From the cell containing the given text, extract its center point as (X, Y) coordinate. 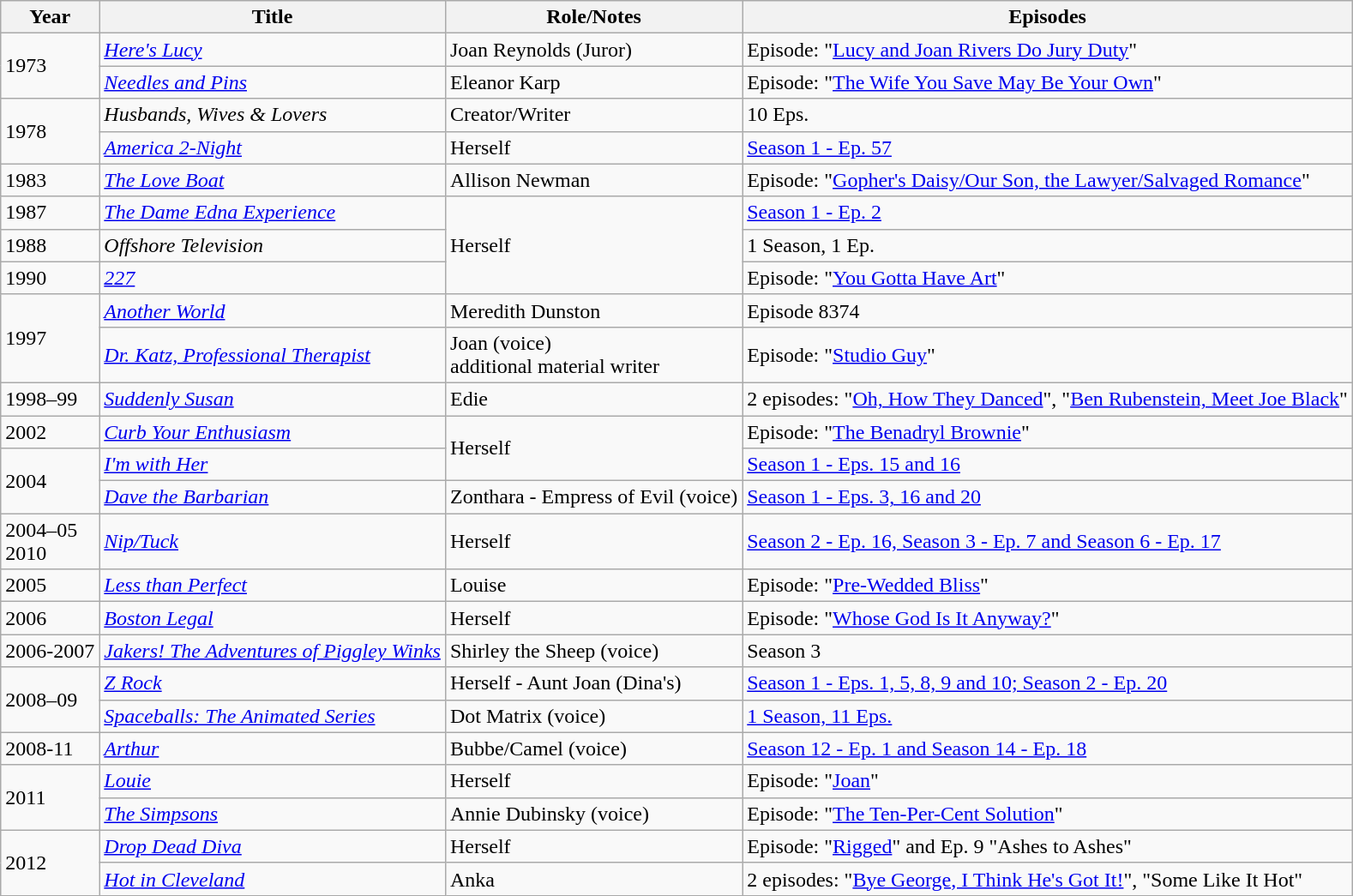
1 Season, 1 Ep. (1048, 245)
2002 (50, 431)
Episode 8374 (1048, 310)
Shirley the Sheep (voice) (593, 651)
1978 (50, 131)
Season 1 - Eps. 1, 5, 8, 9 and 10; Season 2 - Ep. 20 (1048, 683)
Episode: "The Benadryl Brownie" (1048, 431)
Herself - Aunt Joan (Dina's) (593, 683)
Season 1 - Eps. 15 and 16 (1048, 465)
Title (273, 17)
Creator/Writer (593, 115)
Less than Perfect (273, 586)
Episode: "Lucy and Joan Rivers Do Jury Duty" (1048, 50)
Anka (593, 879)
Season 2 - Ep. 16, Season 3 - Ep. 7 and Season 6 - Ep. 17 (1048, 542)
Meredith Dunston (593, 310)
Episode: "Studio Guy" (1048, 355)
Episode: "Pre-Wedded Bliss" (1048, 586)
Boston Legal (273, 618)
Dr. Katz, Professional Therapist (273, 355)
Suddenly Susan (273, 399)
Joan Reynolds (Juror) (593, 50)
Dave the Barbarian (273, 497)
1990 (50, 278)
2004 (50, 481)
2012 (50, 863)
1983 (50, 180)
Nip/Tuck (273, 542)
I'm with Her (273, 465)
2008-11 (50, 749)
Arthur (273, 749)
1988 (50, 245)
Another World (273, 310)
The Simpsons (273, 814)
1973 (50, 66)
Zonthara - Empress of Evil (voice) (593, 497)
Season 12 - Ep. 1 and Season 14 - Ep. 18 (1048, 749)
Episode: "Joan" (1048, 781)
Episode: "Gopher's Daisy/Our Son, the Lawyer/Salvaged Romance" (1048, 180)
Episode: "You Gotta Have Art" (1048, 278)
Z Rock (273, 683)
Episode: "Whose God Is It Anyway?" (1048, 618)
America 2-Night (273, 147)
1998–99 (50, 399)
Role/Notes (593, 17)
227 (273, 278)
2011 (50, 797)
Episodes (1048, 17)
Season 3 (1048, 651)
2 episodes: "Bye George, I Think He's Got It!", "Some Like It Hot" (1048, 879)
Spaceballs: The Animated Series (273, 716)
Bubbe/Camel (voice) (593, 749)
The Dame Edna Experience (273, 213)
Year (50, 17)
Episode: "The Ten-Per-Cent Solution" (1048, 814)
2005 (50, 586)
10 Eps. (1048, 115)
2006 (50, 618)
Hot in Cleveland (273, 879)
Season 1 - Eps. 3, 16 and 20 (1048, 497)
Husbands, Wives & Lovers (273, 115)
Louie (273, 781)
Needles and Pins (273, 82)
2008–09 (50, 700)
2006-2007 (50, 651)
2 episodes: "Oh, How They Danced", "Ben Rubenstein, Meet Joe Black" (1048, 399)
Episode: "Rigged" and Ep. 9 "Ashes to Ashes" (1048, 846)
Joan (voice) additional material writer (593, 355)
Offshore Television (273, 245)
The Love Boat (273, 180)
1 Season, 11 Eps. (1048, 716)
Drop Dead Diva (273, 846)
Eleanor Karp (593, 82)
Season 1 - Ep. 57 (1048, 147)
Dot Matrix (voice) (593, 716)
1997 (50, 338)
Season 1 - Ep. 2 (1048, 213)
1987 (50, 213)
Jakers! The Adventures of Piggley Winks (273, 651)
2004–05 2010 (50, 542)
Edie (593, 399)
Episode: "The Wife You Save May Be Your Own" (1048, 82)
Here's Lucy (273, 50)
Annie Dubinsky (voice) (593, 814)
Curb Your Enthusiasm (273, 431)
Louise (593, 586)
Allison Newman (593, 180)
